From the cell containing the given text, extract its center point as (x, y) coordinate. 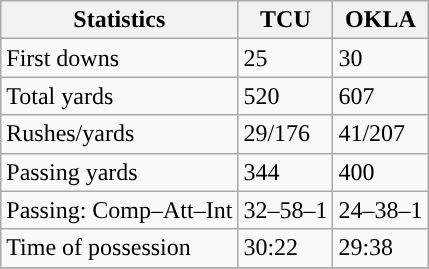
29:38 (380, 248)
25 (286, 58)
24–38–1 (380, 210)
32–58–1 (286, 210)
Statistics (120, 20)
TCU (286, 20)
30:22 (286, 248)
OKLA (380, 20)
Total yards (120, 96)
Time of possession (120, 248)
520 (286, 96)
Passing yards (120, 172)
41/207 (380, 134)
Passing: Comp–Att–Int (120, 210)
344 (286, 172)
Rushes/yards (120, 134)
First downs (120, 58)
29/176 (286, 134)
400 (380, 172)
30 (380, 58)
607 (380, 96)
